Determine the [x, y] coordinate at the center of the cell enclosing the given text.  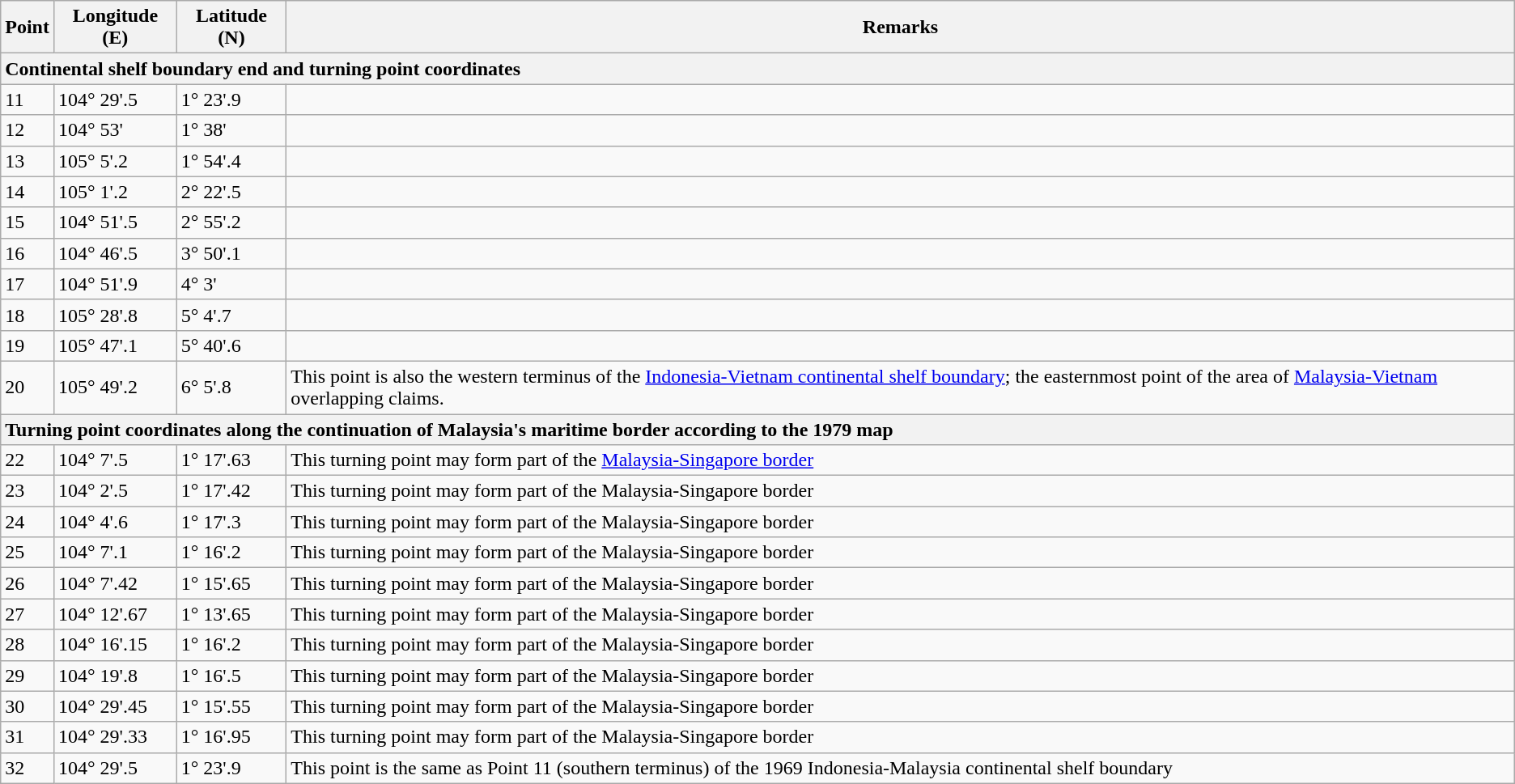
6° 5'.8 [231, 387]
Turning point coordinates along the continuation of Malaysia's maritime border according to the 1979 map [757, 430]
104° 7'.5 [115, 460]
1° 16'.95 [231, 737]
28 [28, 645]
105° 28'.8 [115, 315]
1° 15'.55 [231, 706]
30 [28, 706]
20 [28, 387]
104° 12'.67 [115, 614]
3° 50'.1 [231, 253]
24 [28, 522]
14 [28, 192]
27 [28, 614]
104° 4'.6 [115, 522]
26 [28, 583]
11 [28, 100]
104° 7'.42 [115, 583]
2° 55'.2 [231, 222]
5° 40'.6 [231, 345]
Latitude (N) [231, 28]
104° 29'.33 [115, 737]
13 [28, 161]
19 [28, 345]
105° 5'.2 [115, 161]
5° 4'.7 [231, 315]
22 [28, 460]
12 [28, 130]
2° 22'.5 [231, 192]
4° 3' [231, 284]
105° 47'.1 [115, 345]
Point [28, 28]
104° 7'.1 [115, 553]
104° 51'.9 [115, 284]
16 [28, 253]
104° 19'.8 [115, 676]
104° 46'.5 [115, 253]
Continental shelf boundary end and turning point coordinates [757, 69]
Longitude (E) [115, 28]
This point is the same as Point 11 (southern terminus) of the 1969 Indonesia-Malaysia continental shelf boundary [900, 768]
1° 17'.42 [231, 491]
1° 17'.63 [231, 460]
104° 2'.5 [115, 491]
104° 29'.45 [115, 706]
104° 53' [115, 130]
104° 51'.5 [115, 222]
15 [28, 222]
25 [28, 553]
1° 16'.5 [231, 676]
Remarks [900, 28]
17 [28, 284]
104° 16'.15 [115, 645]
32 [28, 768]
105° 49'.2 [115, 387]
105° 1'.2 [115, 192]
1° 15'.65 [231, 583]
31 [28, 737]
1° 54'.4 [231, 161]
1° 38' [231, 130]
1° 17'.3 [231, 522]
23 [28, 491]
18 [28, 315]
1° 13'.65 [231, 614]
29 [28, 676]
